Return the [X, Y] coordinate for the center point of the cell that contains the specified text.  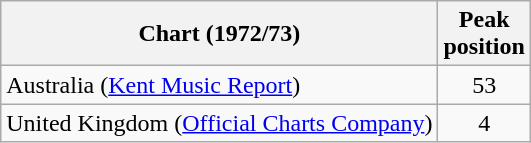
United Kingdom (Official Charts Company) [220, 123]
4 [484, 123]
Peak position [484, 34]
53 [484, 85]
Chart (1972/73) [220, 34]
Australia (Kent Music Report) [220, 85]
